Scan for the cell matching the given text and deliver its (X, Y) coordinate at center. 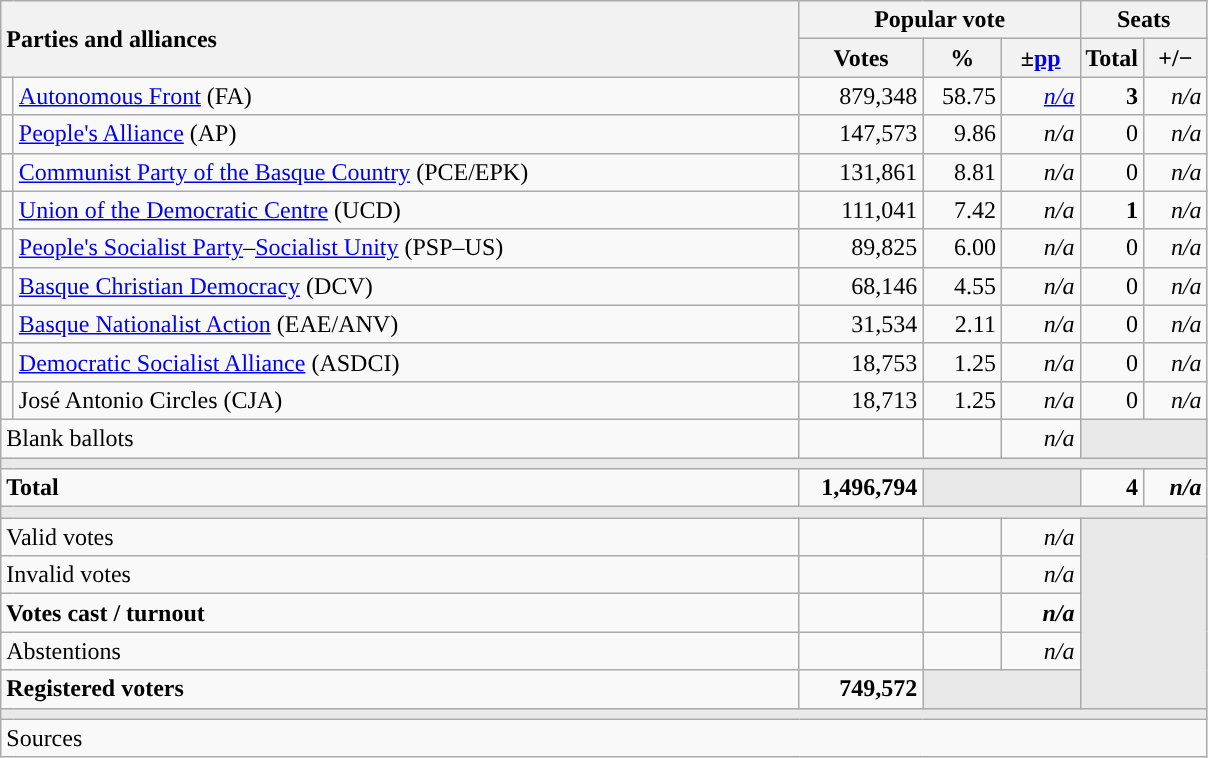
Invalid votes (400, 575)
Votes (861, 58)
Sources (604, 738)
Seats (1144, 20)
2.11 (962, 324)
Registered voters (400, 689)
879,348 (861, 96)
Abstentions (400, 651)
Democratic Socialist Alliance (ASDCI) (406, 362)
Basque Christian Democracy (DCV) (406, 286)
58.75 (962, 96)
People's Socialist Party–Socialist Unity (PSP–US) (406, 248)
6.00 (962, 248)
Basque Nationalist Action (EAE/ANV) (406, 324)
People's Alliance (AP) (406, 134)
68,146 (861, 286)
Votes cast / turnout (400, 613)
+/− (1176, 58)
8.81 (962, 172)
Autonomous Front (FA) (406, 96)
Union of the Democratic Centre (UCD) (406, 210)
% (962, 58)
18,713 (861, 400)
Blank ballots (400, 438)
7.42 (962, 210)
749,572 (861, 689)
3 (1112, 96)
4 (1112, 488)
Parties and alliances (400, 39)
Popular vote (940, 20)
Valid votes (400, 537)
147,573 (861, 134)
89,825 (861, 248)
Communist Party of the Basque Country (PCE/EPK) (406, 172)
18,753 (861, 362)
1 (1112, 210)
31,534 (861, 324)
José Antonio Circles (CJA) (406, 400)
131,861 (861, 172)
9.86 (962, 134)
4.55 (962, 286)
111,041 (861, 210)
±pp (1040, 58)
1,496,794 (861, 488)
